Determine the [X, Y] coordinate at the center of the cell enclosing the given text.  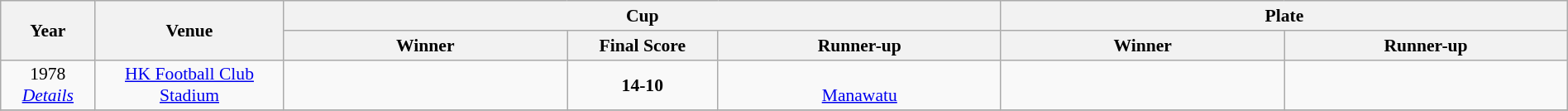
14-10 [643, 84]
HK Football Club Stadium [189, 84]
Manawatu [859, 84]
Final Score [643, 46]
1978 Details [48, 84]
Cup [642, 16]
Venue [189, 30]
Plate [1284, 16]
Year [48, 30]
